Return [X, Y] of the center of cell containing provided text 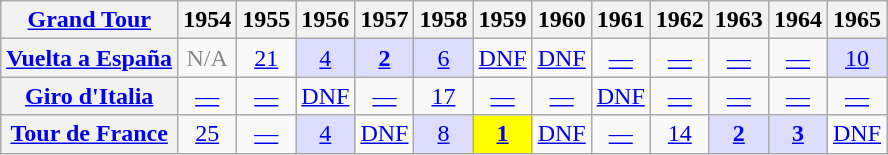
1959 [502, 20]
17 [444, 96]
N/A [208, 58]
1955 [266, 20]
10 [856, 58]
21 [266, 58]
25 [208, 134]
1958 [444, 20]
1956 [326, 20]
6 [444, 58]
8 [444, 134]
1962 [680, 20]
Giro d'Italia [90, 96]
1961 [620, 20]
14 [680, 134]
1954 [208, 20]
Tour de France [90, 134]
1957 [384, 20]
1963 [738, 20]
1 [502, 134]
1964 [798, 20]
3 [798, 134]
1960 [562, 20]
1965 [856, 20]
Grand Tour [90, 20]
Vuelta a España [90, 58]
